Scan for the cell matching the given text and deliver its [x, y] coordinate at center. 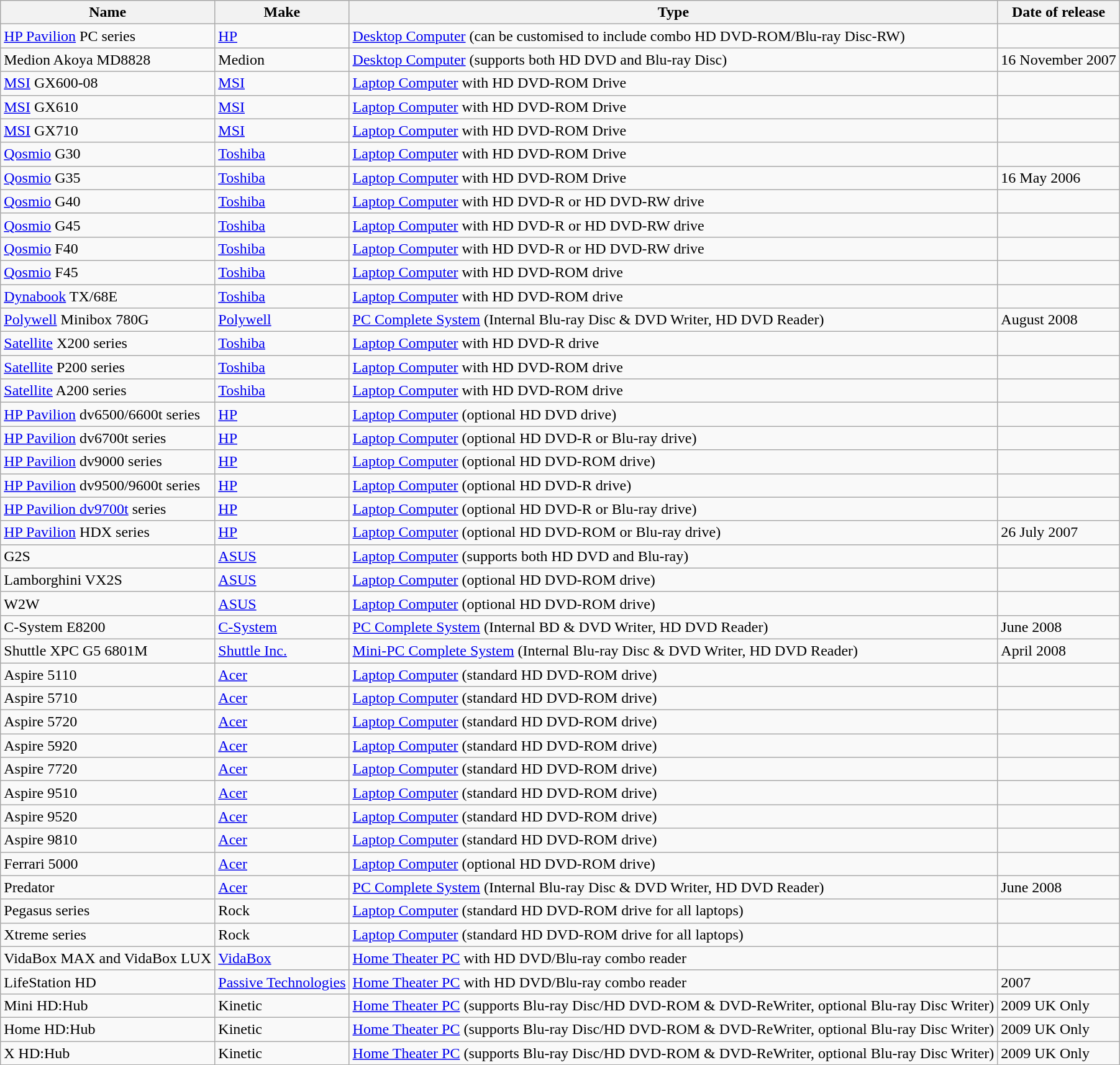
C-System E8200 [108, 627]
PC Complete System (Internal BD & DVD Writer, HD DVD Reader) [673, 627]
Shuttle Inc. [282, 651]
Aspire 5920 [108, 746]
Aspire 9520 [108, 816]
Laptop Computer (optional HD DVD-ROM or Blu-ray drive) [673, 532]
Polywell [282, 320]
Date of release [1059, 12]
Dynabook TX/68E [108, 296]
Medion [282, 60]
Desktop Computer (can be customised to include combo HD DVD-ROM/Blu-ray Disc-RW) [673, 36]
MSI GX710 [108, 130]
2007 [1059, 982]
Laptop Computer with HD DVD-R drive [673, 344]
Satellite A200 series [108, 391]
HP Pavilion PC series [108, 36]
Satellite X200 series [108, 344]
Lamborghini VX2S [108, 580]
W2W [108, 603]
16 November 2007 [1059, 60]
MSI GX610 [108, 107]
Passive Technologies [282, 982]
Satellite P200 series [108, 367]
Qosmio G30 [108, 154]
Xtreme series [108, 935]
Pegasus series [108, 911]
HP Pavilion dv6700t series [108, 438]
C-System [282, 627]
Laptop Computer (optional HD DVD drive) [673, 414]
Aspire 9810 [108, 840]
Qosmio G45 [108, 225]
Name [108, 12]
VidaBox MAX and VidaBox LUX [108, 958]
Aspire 5110 [108, 674]
HP Pavilion dv6500/6600t series [108, 414]
Aspire 9510 [108, 793]
X HD:Hub [108, 1053]
LifeStation HD [108, 982]
Medion Akoya MD8828 [108, 60]
April 2008 [1059, 651]
Laptop Computer (supports both HD DVD and Blu-ray) [673, 556]
MSI GX600-08 [108, 83]
Qosmio F40 [108, 249]
HP Pavilion dv9700t series [108, 509]
Mini-PC Complete System (Internal Blu-ray Disc & DVD Writer, HD DVD Reader) [673, 651]
VidaBox [282, 958]
Laptop Computer (optional HD DVD-R drive) [673, 485]
Make [282, 12]
Home HD:Hub [108, 1029]
August 2008 [1059, 320]
Shuttle XPC G5 6801M [108, 651]
Qosmio G35 [108, 178]
HP Pavilion dv9000 series [108, 462]
Predator [108, 887]
Aspire 7720 [108, 769]
Ferrari 5000 [108, 864]
HP Pavilion HDX series [108, 532]
Qosmio F45 [108, 272]
26 July 2007 [1059, 532]
Aspire 5710 [108, 698]
Aspire 5720 [108, 722]
Desktop Computer (supports both HD DVD and Blu-ray Disc) [673, 60]
Qosmio G40 [108, 201]
G2S [108, 556]
HP Pavilion dv9500/9600t series [108, 485]
Type [673, 12]
Polywell Minibox 780G [108, 320]
16 May 2006 [1059, 178]
Mini HD:Hub [108, 1005]
